Output the [X, Y] coordinate of the center of the cell containing the given text.  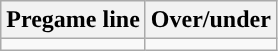
Over/under [210, 20]
Pregame line [74, 20]
